Locate the cell with the specified text and output its [x, y] center coordinate. 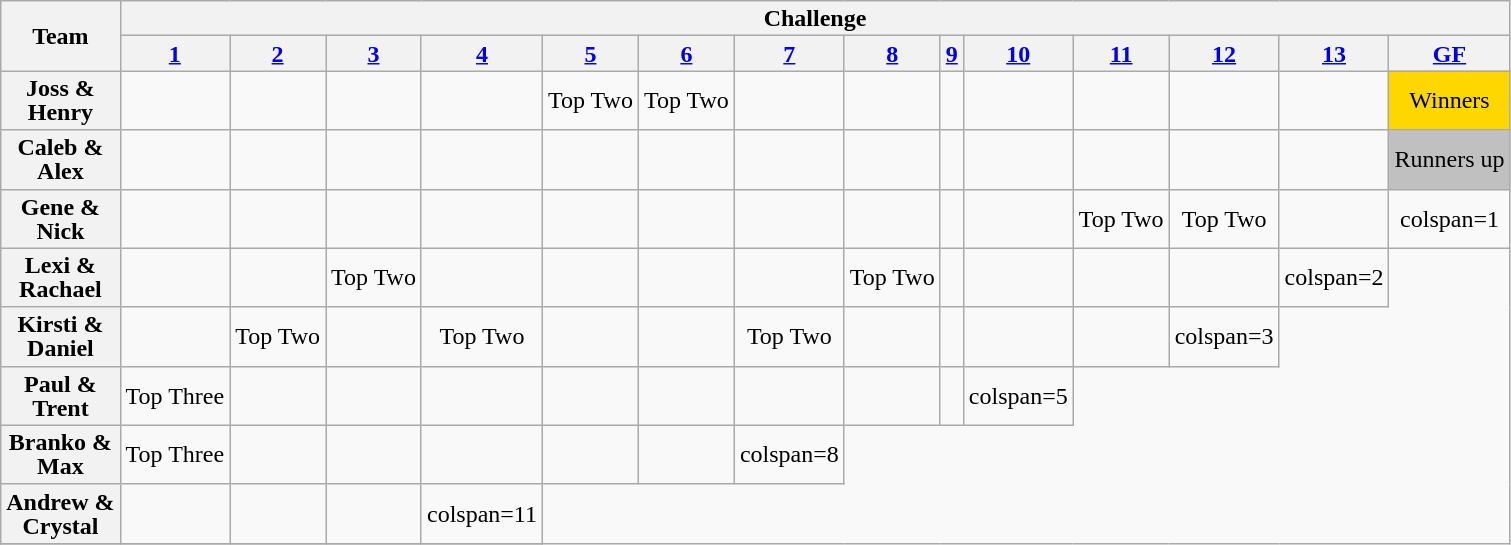
colspan=8 [789, 454]
colspan=1 [1450, 218]
3 [374, 54]
Challenge [815, 18]
10 [1018, 54]
Team [60, 36]
Kirsti &Daniel [60, 336]
8 [892, 54]
colspan=5 [1018, 396]
6 [686, 54]
5 [591, 54]
Caleb &Alex [60, 160]
12 [1224, 54]
1 [175, 54]
GF [1450, 54]
Joss &Henry [60, 100]
colspan=3 [1224, 336]
Branko &Max [60, 454]
Paul &Trent [60, 396]
4 [482, 54]
colspan=11 [482, 514]
Gene &Nick [60, 218]
colspan=2 [1334, 278]
7 [789, 54]
Andrew &Crystal [60, 514]
2 [278, 54]
Winners [1450, 100]
13 [1334, 54]
11 [1121, 54]
9 [952, 54]
Lexi &Rachael [60, 278]
Runners up [1450, 160]
